Return [x, y] of the center of cell containing provided text 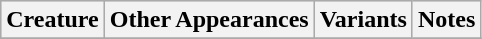
Notes [446, 20]
Creature [52, 20]
Other Appearances [209, 20]
Variants [363, 20]
